Return (X, Y) of the center of cell containing provided text 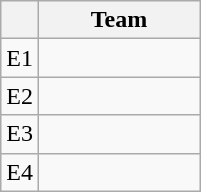
E1 (20, 58)
E2 (20, 96)
E4 (20, 172)
Team (118, 20)
E3 (20, 134)
